Extract the [X, Y] coordinate from the center of the cell holding the provided text.  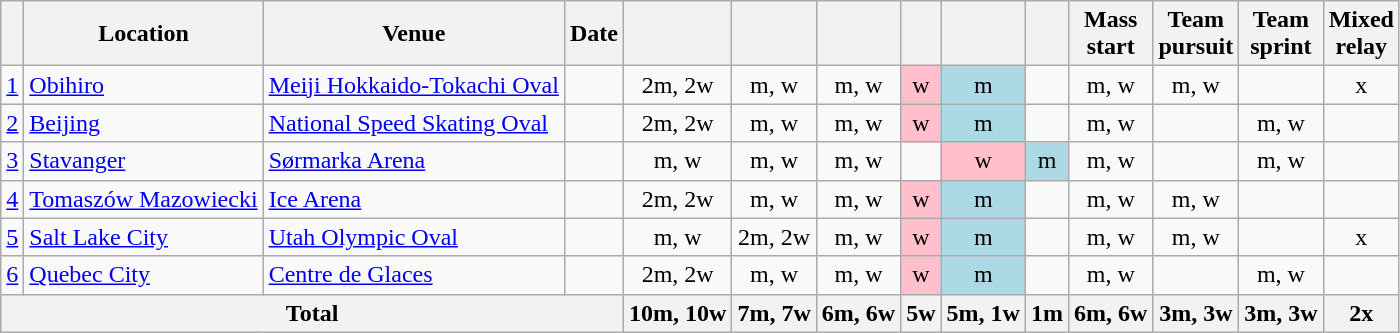
5 [12, 237]
1m [1046, 313]
Ice Arena [414, 199]
Meiji Hokkaido-Tokachi Oval [414, 85]
Location [144, 34]
2x [1361, 313]
Total [312, 313]
2 [12, 123]
Salt Lake City [144, 237]
6 [12, 275]
Team pursuit [1196, 34]
Centre de Glaces [414, 275]
Venue [414, 34]
Date [594, 34]
Obihiro [144, 85]
Beijing [144, 123]
3 [12, 161]
Mixed relay [1361, 34]
10m, 10w [677, 313]
1 [12, 85]
5m, 1w [983, 313]
Utah Olympic Oval [414, 237]
7m, 7w [774, 313]
5w [921, 313]
Tomaszów Mazowiecki [144, 199]
Stavanger [144, 161]
National Speed Skating Oval [414, 123]
4 [12, 199]
Quebec City [144, 275]
Mass start [1111, 34]
Sørmarka Arena [414, 161]
Team sprint [1281, 34]
